Return the (x, y) coordinate for the center point of the cell that contains the specified text.  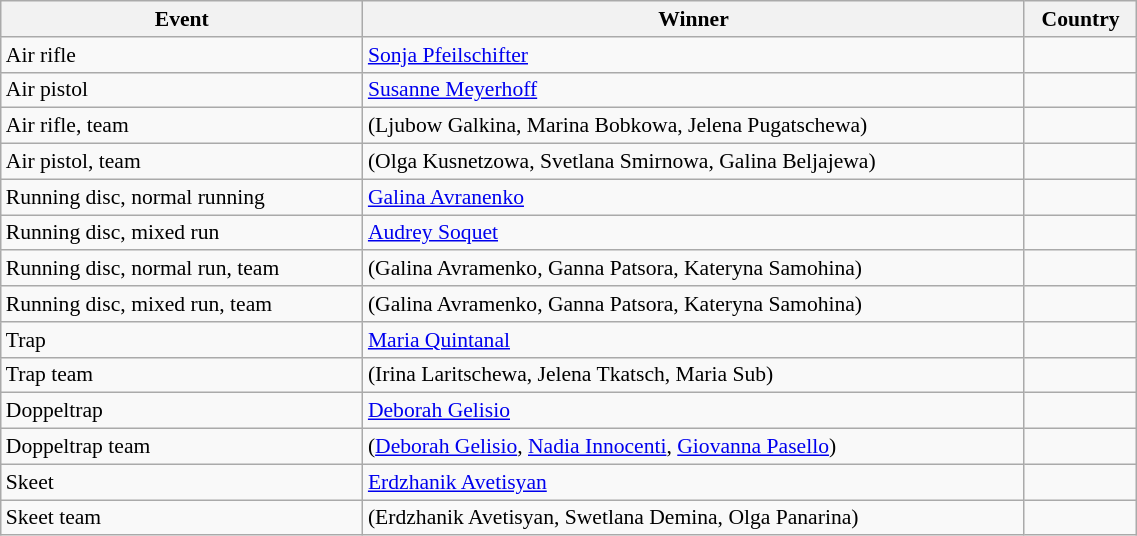
(Erdzhanik Avetisyan, Swetlana Demina, Olga Panarina) (694, 518)
Running disc, normal running (182, 197)
Audrey Soquet (694, 233)
Trap team (182, 375)
Air rifle (182, 55)
Galina Avranenko (694, 197)
(Irina Laritschewa, Jelena Tkatsch, Maria Sub) (694, 375)
Winner (694, 19)
Doppeltrap team (182, 447)
Event (182, 19)
Country (1080, 19)
Deborah Gelisio (694, 411)
(Deborah Gelisio, Nadia Innocenti, Giovanna Pasello) (694, 447)
Running disc, mixed run (182, 233)
Maria Quintanal (694, 340)
Air pistol (182, 90)
Air rifle, team (182, 126)
Running disc, normal run, team (182, 269)
Running disc, mixed run, team (182, 304)
Sonja Pfeilschifter (694, 55)
Erdzhanik Avetisyan (694, 482)
Susanne Meyerhoff (694, 90)
Skeet team (182, 518)
Skeet (182, 482)
Air pistol, team (182, 162)
Doppeltrap (182, 411)
Trap (182, 340)
(Ljubow Galkina, Marina Bobkowa, Jelena Pugatschewa) (694, 126)
(Olga Kusnetzowa, Svetlana Smirnowa, Galina Beljajewa) (694, 162)
